Search for the cell housing the specified text and yield its [X, Y] center coordinate. 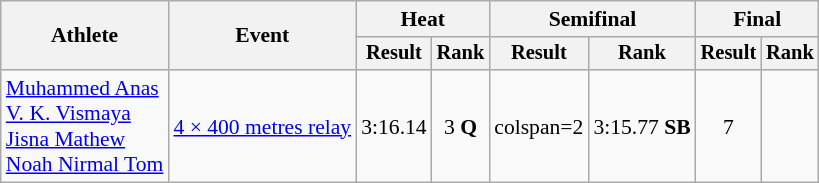
Heat [422, 19]
4 × 400 metres relay [262, 126]
Athlete [85, 36]
Semifinal [592, 19]
Event [262, 36]
Final [758, 19]
3:15.77 SB [642, 126]
colspan=2 [538, 126]
3:16.14 [394, 126]
Muhammed AnasV. K. VismayaJisna MathewNoah Nirmal Tom [85, 126]
3 Q [461, 126]
7 [729, 126]
